Return the (X, Y) coordinate for the center point of the cell that contains the specified text.  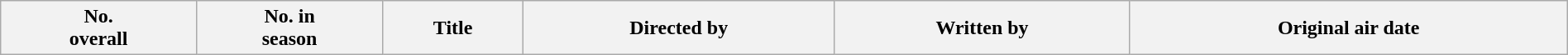
Original air date (1348, 28)
Title (453, 28)
No. inseason (289, 28)
No.overall (99, 28)
Written by (982, 28)
Directed by (678, 28)
